Pinpoint the cell where the given text exists, returning its [X, Y] midpoint coordinate. 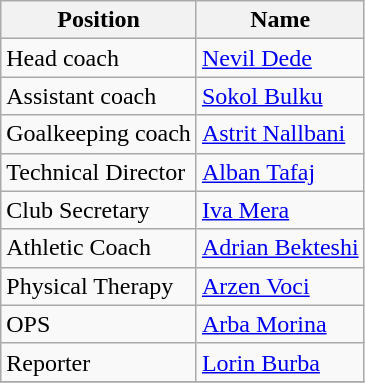
Nevil Dede [280, 58]
Position [99, 20]
Assistant coach [99, 96]
Physical Therapy [99, 286]
Technical Director [99, 172]
Alban Tafaj [280, 172]
Sokol Bulku [280, 96]
Iva Mera [280, 210]
Goalkeeping coach [99, 134]
Arba Morina [280, 324]
OPS [99, 324]
Athletic Coach [99, 248]
Club Secretary [99, 210]
Arzen Voci [280, 286]
Astrit Nallbani [280, 134]
Head coach [99, 58]
Lorin Burba [280, 362]
Name [280, 20]
Adrian Bekteshi [280, 248]
Reporter [99, 362]
